Output the [x, y] coordinate of the center of the cell containing the given text.  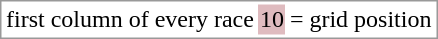
10 [272, 19]
first column of every race [130, 19]
= grid position [360, 19]
